For the text-containing cell, return its midpoint in (X, Y) coordinate format. 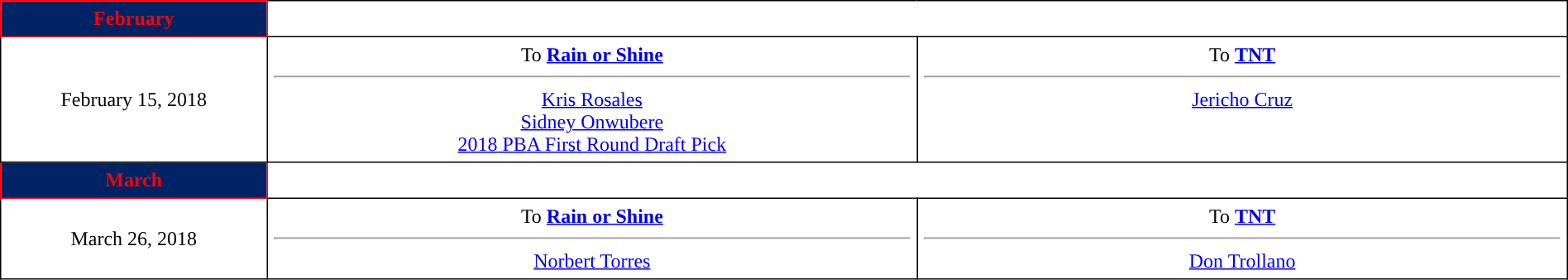
March (134, 181)
March 26, 2018 (134, 239)
To TNTJericho Cruz (1242, 99)
To Rain or ShineNorbert Torres (592, 239)
To TNTDon Trollano (1242, 239)
February 15, 2018 (134, 99)
February (134, 19)
To Rain or ShineKris RosalesSidney Onwubere2018 PBA First Round Draft Pick (592, 99)
